Return the [X, Y] coordinate for the center point of the cell that contains the specified text.  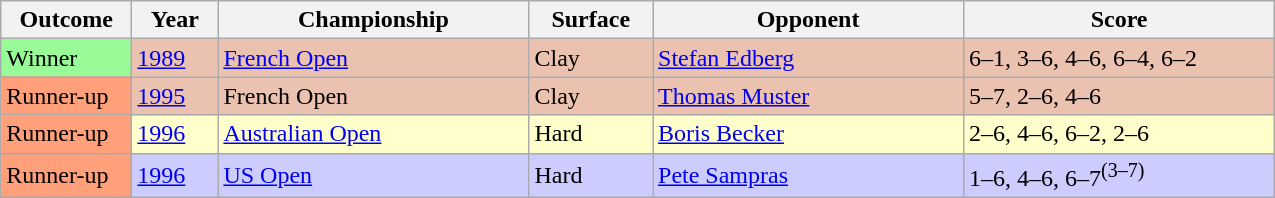
Stefan Edberg [808, 58]
Boris Becker [808, 134]
US Open [374, 176]
Thomas Muster [808, 96]
Australian Open [374, 134]
Championship [374, 20]
Year [175, 20]
Pete Sampras [808, 176]
5–7, 2–6, 4–6 [1120, 96]
Winner [66, 58]
6–1, 3–6, 4–6, 6–4, 6–2 [1120, 58]
Outcome [66, 20]
Opponent [808, 20]
1989 [175, 58]
Surface [591, 20]
Score [1120, 20]
1995 [175, 96]
1–6, 4–6, 6–7(3–7) [1120, 176]
2–6, 4–6, 6–2, 2–6 [1120, 134]
